Provide the [X, Y] coordinate of the cell's center where the given text is located.  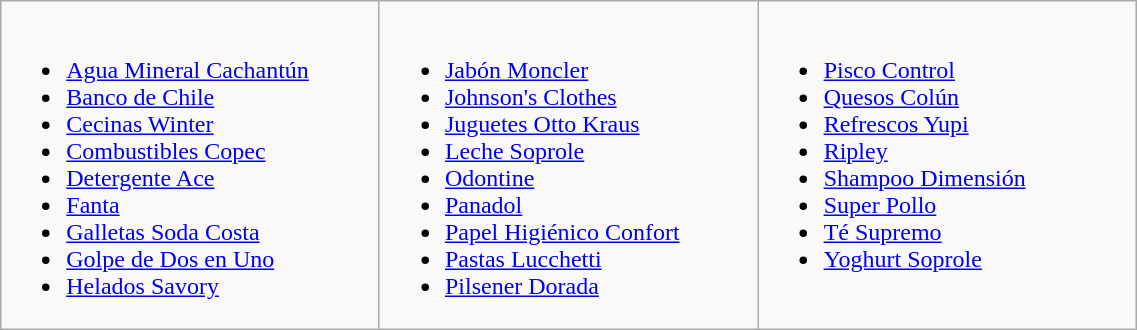
Jabón MonclerJohnson's ClothesJuguetes Otto KrausLeche SoproleOdontinePanadolPapel Higiénico ConfortPastas LucchettiPilsener Dorada [568, 166]
Agua Mineral CachantúnBanco de ChileCecinas WinterCombustibles CopecDetergente AceFantaGalletas Soda CostaGolpe de Dos en UnoHelados Savory [190, 166]
Pisco ControlQuesos ColúnRefrescos YupiRipleyShampoo DimensiónSuper PolloTé SupremoYoghurt Soprole [948, 166]
